Find where the given text appears and provide that cell's center as [X, Y] coordinate. 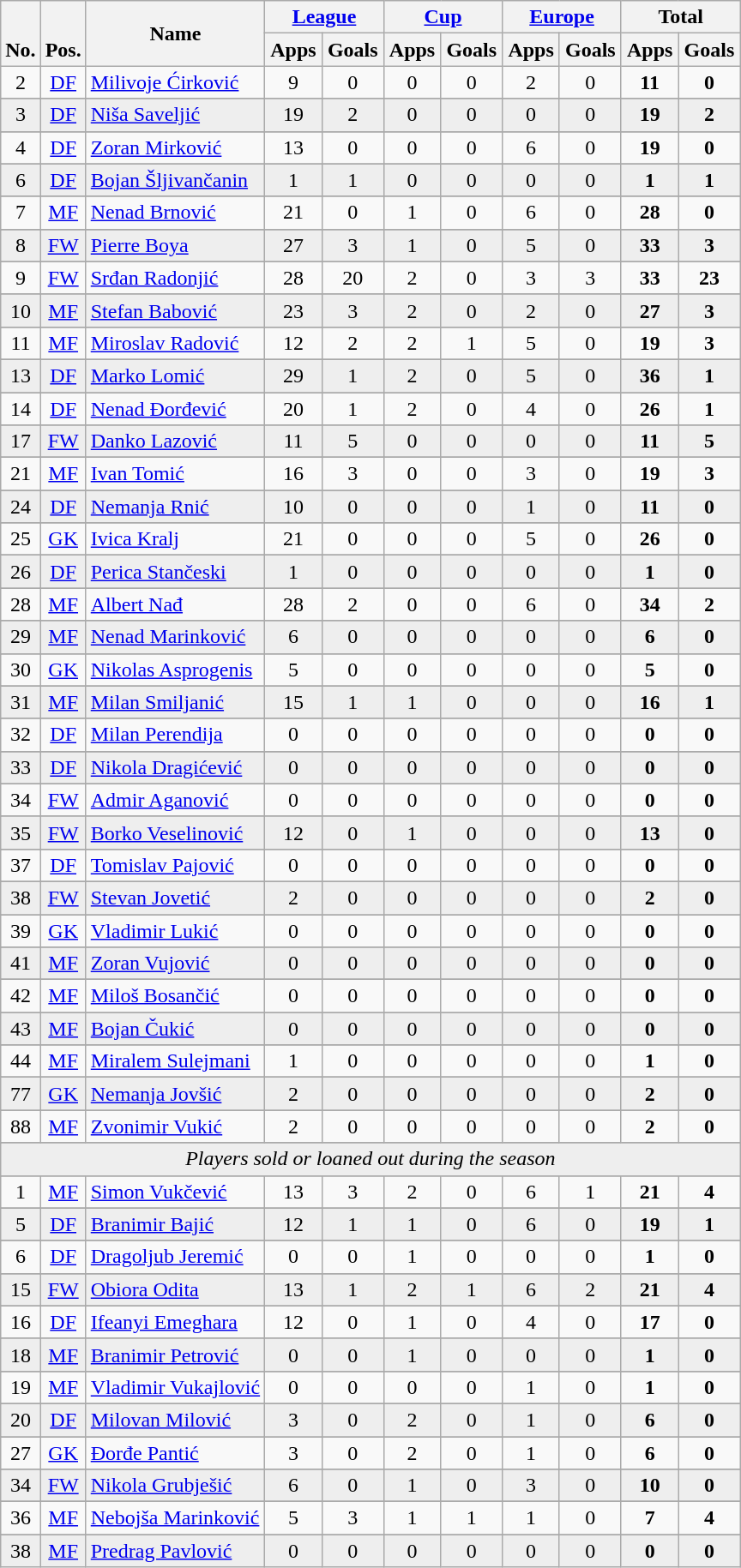
Vladimir Lukić [175, 930]
Ifeanyi Emeghara [175, 1322]
77 [21, 1094]
Europe [563, 17]
31 [21, 702]
Bojan Čukić [175, 1029]
Danko Lazović [175, 442]
Obiora Odita [175, 1289]
Bojan Šljivančanin [175, 180]
43 [21, 1029]
Ivica Kralj [175, 539]
Milan Perendija [175, 735]
Zvonimir Vukić [175, 1126]
32 [21, 735]
Nenad Brnović [175, 213]
18 [21, 1355]
Nikolas Asprogenis [175, 670]
Predrag Pavlović [175, 1551]
Simon Vukčević [175, 1192]
Tomislav Pajović [175, 865]
Name [175, 33]
League [324, 17]
30 [21, 670]
Branimir Petrović [175, 1355]
Branimir Bajić [175, 1224]
Cup [443, 17]
Dragoljub Jeremić [175, 1257]
Admir Aganović [175, 800]
Ivan Tomić [175, 474]
Marko Lomić [175, 375]
Nikola Dragićević [175, 767]
44 [21, 1061]
Pierre Boya [175, 245]
Total [681, 17]
Srđan Radonjić [175, 278]
Milovan Milović [175, 1420]
42 [21, 996]
Nenad Đorđević [175, 409]
Zoran Vujović [175, 964]
Miralem Sulejmani [175, 1061]
39 [21, 930]
Zoran Mirković [175, 147]
24 [21, 507]
37 [21, 865]
Stefan Babović [175, 310]
Nebojša Marinković [175, 1518]
35 [21, 832]
Miloš Bosančić [175, 996]
41 [21, 964]
Players sold or loaned out during the season [370, 1159]
Niša Saveljić [175, 115]
Vladimir Vukajlović [175, 1387]
Albert Nađ [175, 604]
Milan Smiljanić [175, 702]
Perica Stančeski [175, 572]
Pos. [63, 33]
8 [21, 245]
88 [21, 1126]
Borko Veselinović [175, 832]
Nenad Marinković [175, 637]
Miroslav Radović [175, 343]
14 [21, 409]
Milivoje Ćirković [175, 82]
Đorđe Pantić [175, 1453]
Nemanja Jovšić [175, 1094]
25 [21, 539]
Nemanja Rnić [175, 507]
No. [21, 33]
Stevan Jovetić [175, 898]
Nikola Grubješić [175, 1486]
